From the cell containing the given text, extract its center point as (X, Y) coordinate. 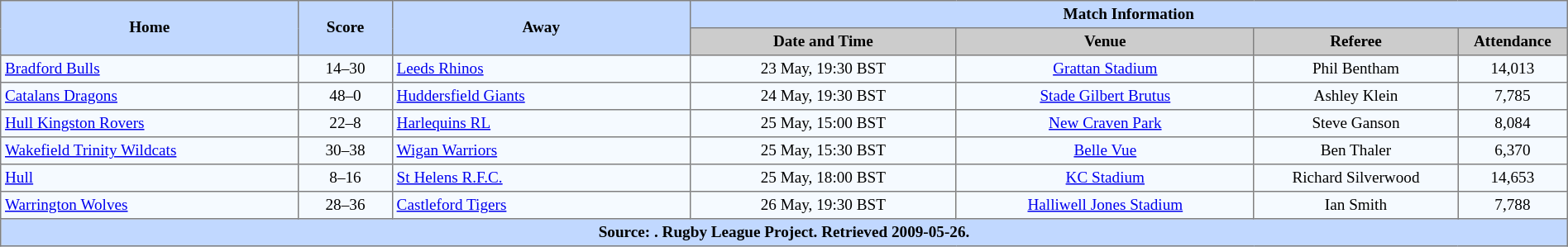
Source: . Rugby League Project. Retrieved 2009-05-26. (784, 233)
Venue (1105, 41)
Belle Vue (1105, 150)
23 May, 19:30 BST (823, 69)
30–38 (346, 150)
26 May, 19:30 BST (823, 205)
New Craven Park (1105, 124)
14,653 (1513, 178)
7,788 (1513, 205)
Ian Smith (1355, 205)
Castleford Tigers (541, 205)
24 May, 19:30 BST (823, 96)
14–30 (346, 69)
Bradford Bulls (150, 69)
48–0 (346, 96)
14,013 (1513, 69)
Richard Silverwood (1355, 178)
Catalans Dragons (150, 96)
Stade Gilbert Brutus (1105, 96)
Leeds Rhinos (541, 69)
Match Information (1128, 15)
8–16 (346, 178)
Score (346, 28)
Date and Time (823, 41)
25 May, 15:00 BST (823, 124)
Attendance (1513, 41)
Wakefield Trinity Wildcats (150, 150)
Ben Thaler (1355, 150)
8,084 (1513, 124)
Ashley Klein (1355, 96)
6,370 (1513, 150)
Phil Bentham (1355, 69)
Steve Ganson (1355, 124)
Harlequins RL (541, 124)
25 May, 18:00 BST (823, 178)
Grattan Stadium (1105, 69)
25 May, 15:30 BST (823, 150)
Referee (1355, 41)
Home (150, 28)
Away (541, 28)
28–36 (346, 205)
Halliwell Jones Stadium (1105, 205)
Wigan Warriors (541, 150)
KC Stadium (1105, 178)
Huddersfield Giants (541, 96)
Warrington Wolves (150, 205)
Hull Kingston Rovers (150, 124)
St Helens R.F.C. (541, 178)
Hull (150, 178)
22–8 (346, 124)
7,785 (1513, 96)
